Output the [X, Y] coordinate of the center of the cell containing the given text.  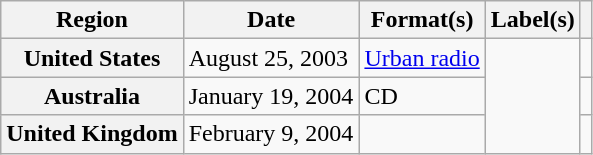
Australia [92, 96]
August 25, 2003 [271, 58]
Urban radio [422, 58]
February 9, 2004 [271, 134]
Region [92, 20]
CD [422, 96]
United Kingdom [92, 134]
January 19, 2004 [271, 96]
Date [271, 20]
Label(s) [532, 20]
United States [92, 58]
Format(s) [422, 20]
